Output the [X, Y] coordinate of the center of the cell containing the given text.  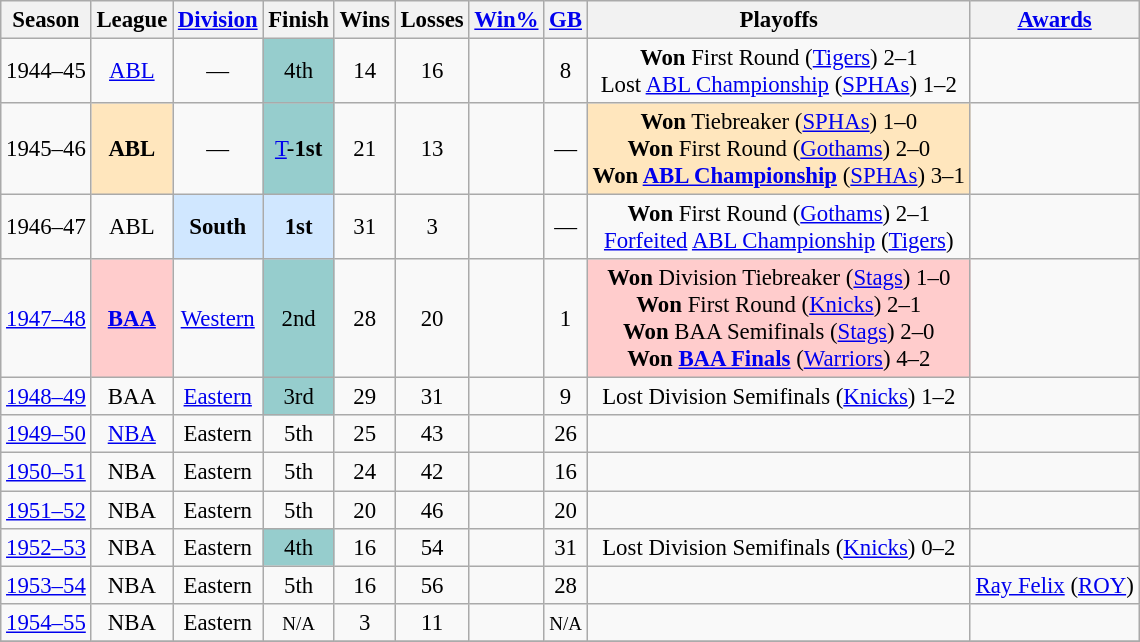
1954–55 [46, 622]
1947–48 [46, 318]
1951–52 [46, 510]
Season [46, 20]
42 [432, 472]
54 [432, 547]
25 [364, 435]
Won Tiebreaker (SPHAs) 1–0Won First Round (Gothams) 2–0Won ABL Championship (SPHAs) 3–1 [778, 149]
8 [566, 72]
11 [432, 622]
Playoffs [778, 20]
1950–51 [46, 472]
Losses [432, 20]
Won First Round (Tigers) 2–1Lost ABL Championship (SPHAs) 1–2 [778, 72]
Ray Felix (ROY) [1054, 585]
Western [218, 318]
Won First Round (Gothams) 2–1Forfeited ABL Championship (Tigers) [778, 228]
Lost Division Semifinals (Knicks) 1–2 [778, 397]
14 [364, 72]
1949–50 [46, 435]
1944–45 [46, 72]
Won Division Tiebreaker (Stags) 1–0Won First Round (Knicks) 2–1Won BAA Semifinals (Stags) 2–0Won BAA Finals (Warriors) 4–2 [778, 318]
43 [432, 435]
League [132, 20]
Wins [364, 20]
13 [432, 149]
1953–54 [46, 585]
South [218, 228]
1948–49 [46, 397]
T-1st [298, 149]
Win% [506, 20]
24 [364, 472]
Lost Division Semifinals (Knicks) 0–2 [778, 547]
29 [364, 397]
46 [432, 510]
2nd [298, 318]
Awards [1054, 20]
9 [566, 397]
1952–53 [46, 547]
Division [218, 20]
GB [566, 20]
56 [432, 585]
1st [298, 228]
26 [566, 435]
21 [364, 149]
1 [566, 318]
Finish [298, 20]
1946–47 [46, 228]
3rd [298, 397]
1945–46 [46, 149]
